Return (X, Y) of the center of cell containing provided text 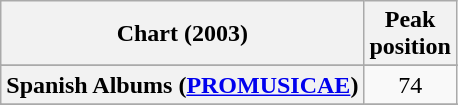
74 (410, 85)
Chart (2003) (182, 34)
Peakposition (410, 34)
Spanish Albums (PROMUSICAE) (182, 85)
